From the cell containing the given text, extract its center point as [x, y] coordinate. 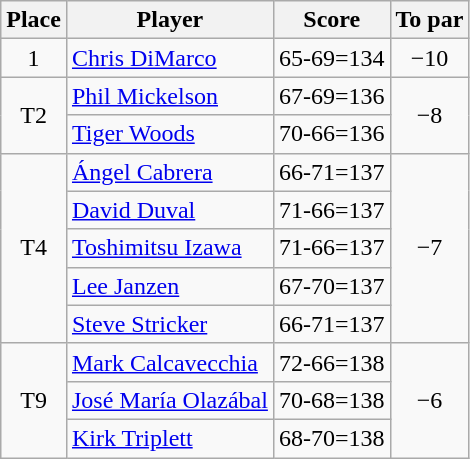
T2 [34, 115]
1 [34, 58]
Steve Stricker [170, 324]
Score [332, 20]
Kirk Triplett [170, 438]
José María Olazábal [170, 400]
Phil Mickelson [170, 96]
−6 [430, 400]
70-68=138 [332, 400]
T4 [34, 248]
Chris DiMarco [170, 58]
67-69=136 [332, 96]
T9 [34, 400]
Lee Janzen [170, 286]
−10 [430, 58]
Place [34, 20]
Mark Calcavecchia [170, 362]
Tiger Woods [170, 134]
65-69=134 [332, 58]
Player [170, 20]
Toshimitsu Izawa [170, 248]
72-66=138 [332, 362]
−8 [430, 115]
Ángel Cabrera [170, 172]
To par [430, 20]
70-66=136 [332, 134]
David Duval [170, 210]
67-70=137 [332, 286]
68-70=138 [332, 438]
−7 [430, 248]
